Determine the (x, y) coordinate at the center of the cell enclosing the given text.  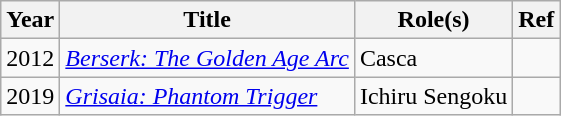
Title (208, 20)
2019 (30, 96)
Ichiru Sengoku (433, 96)
Role(s) (433, 20)
2012 (30, 58)
Ref (536, 20)
Casca (433, 58)
Grisaia: Phantom Trigger (208, 96)
Year (30, 20)
Berserk: The Golden Age Arc (208, 58)
